Find where the given text appears and provide that cell's center as [X, Y] coordinate. 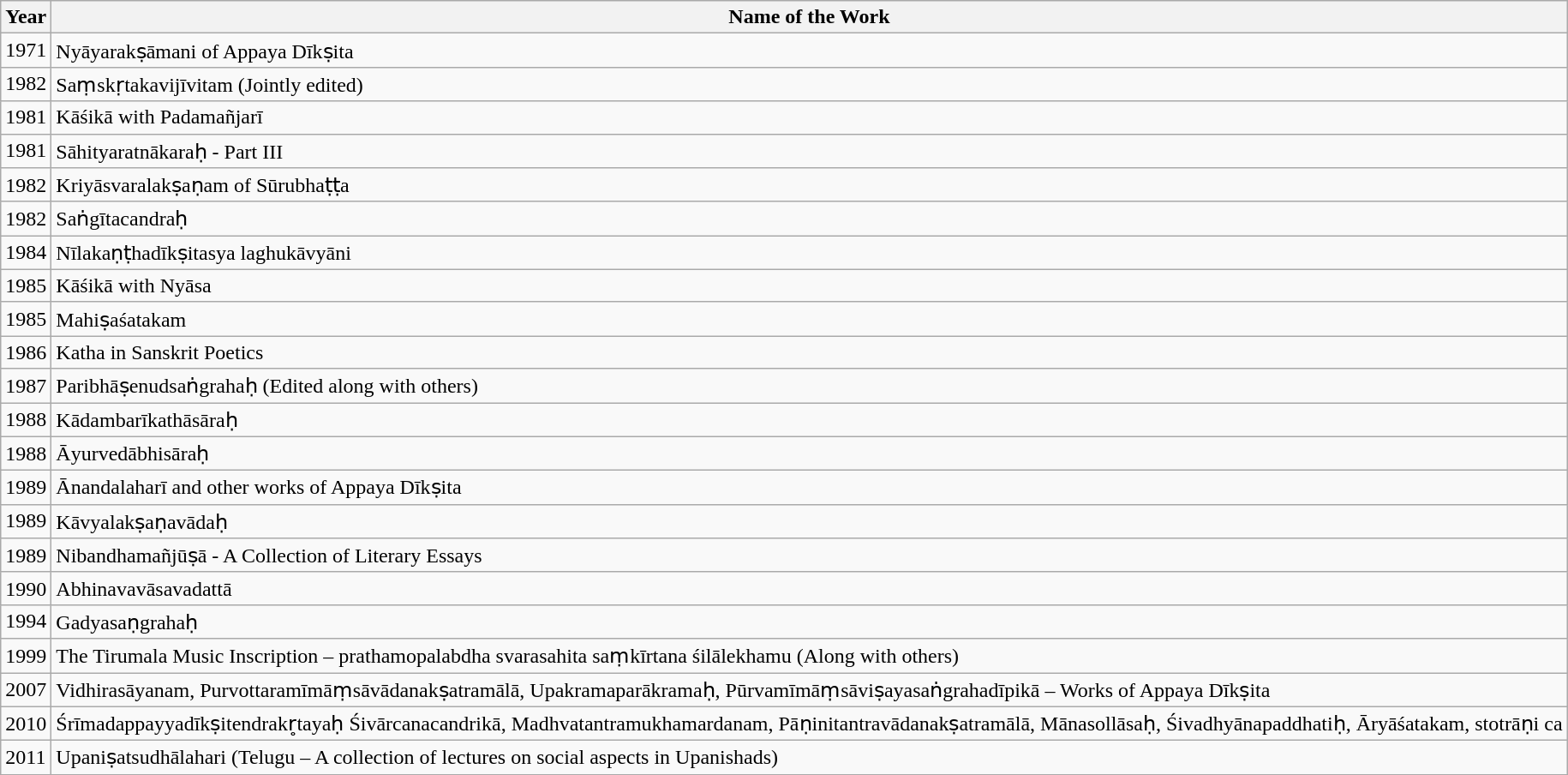
Saṃskṛtakavijīvitam (Jointly edited) [809, 84]
Gadyasaṇgrahaḥ [809, 622]
Nyāyarakṣāmani of Appaya Dīkṣita [809, 51]
1971 [26, 51]
Kāvyalakṣaṇavādaḥ [809, 521]
1986 [26, 352]
1999 [26, 656]
2010 [26, 724]
Paribhāṣenudsaṅgrahaḥ (Edited along with others) [809, 386]
Katha in Sanskrit Poetics [809, 352]
1994 [26, 622]
Nibandhamañjūṣā - A Collection of Literary Essays [809, 556]
Kādambarīkathāsāraḥ [809, 420]
1990 [26, 588]
Mahiṣaśatakam [809, 319]
Name of the Work [809, 17]
Kāśikā with Padamañjarī [809, 117]
The Tirumala Music Inscription – prathamopalabdha svarasahita saṃkīrtana śilālekhamu (Along with others) [809, 656]
Saṅgītacandraḥ [809, 219]
Kāśikā with Nyāsa [809, 285]
2011 [26, 758]
2007 [26, 689]
Ānandalaharī and other works of Appaya Dīkṣita [809, 488]
Upaniṣatsudhālahari (Telugu – A collection of lectures on social aspects in Upanishads) [809, 758]
Abhinavavāsavadattā [809, 588]
Vidhirasāyanam, Purvottaramīmāṃsāvādanakṣatramālā, Upakramaparākramaḥ, Pūrvamīmāṃsāviṣayasaṅgrahadīpikā – Works of Appaya Dīkṣita [809, 689]
1984 [26, 253]
Kriyāsvaralakṣaṇam of Sūrubhaṭṭa [809, 185]
Āyurvedābhisāraḥ [809, 454]
Year [26, 17]
Sāhityaratnākaraḥ - Part III [809, 151]
1987 [26, 386]
Nīlakaṇṭhadīkṣitasya laghukāvyāni [809, 253]
